Scan for the cell matching the given text and deliver its [X, Y] coordinate at center. 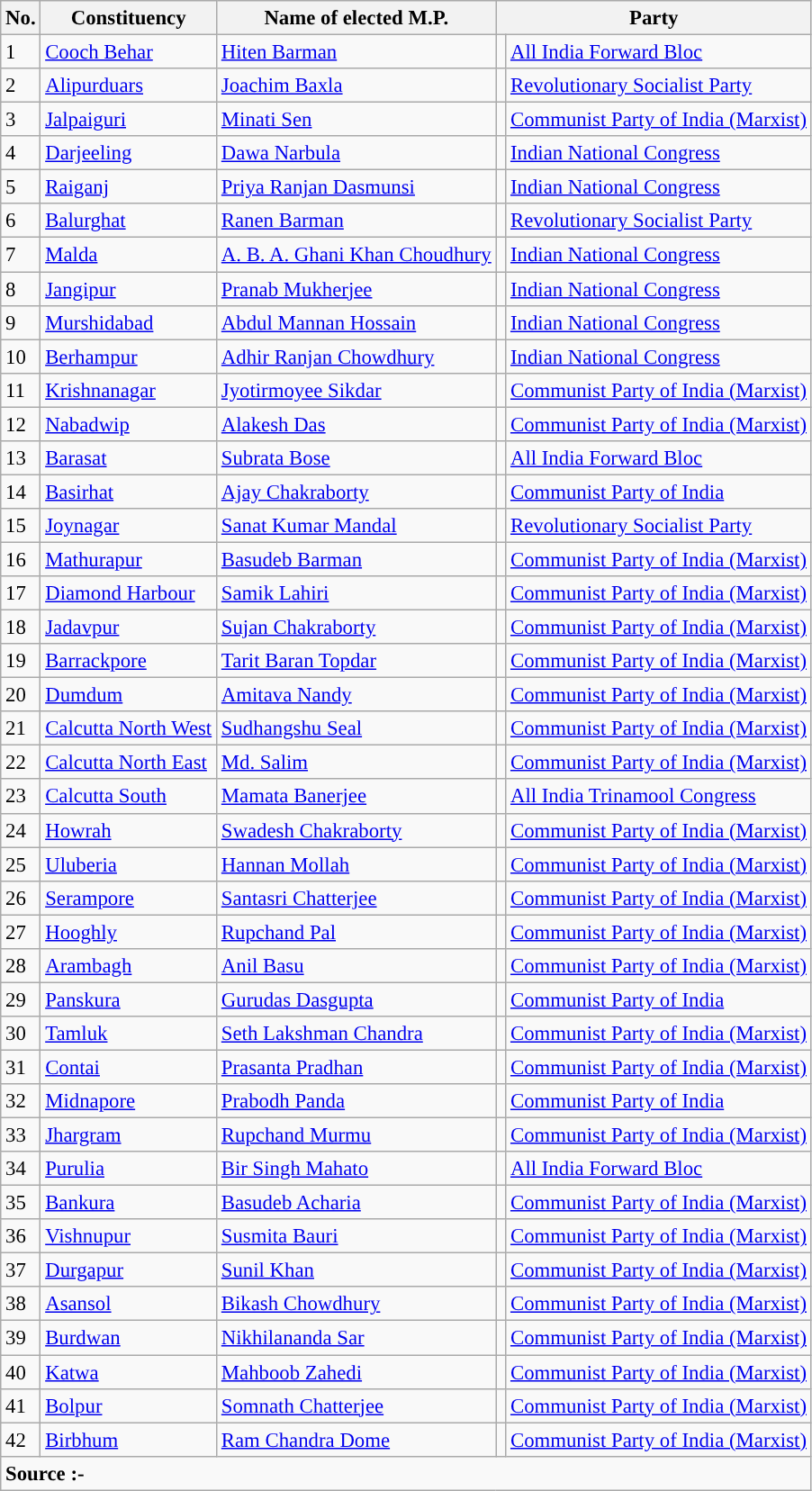
11 [21, 390]
Arambagh [129, 966]
Joachim Baxla [356, 86]
Raiganj [129, 187]
Malda [129, 255]
Berhampur [129, 357]
Name of elected M.P. [356, 18]
Calcutta North East [129, 763]
34 [21, 1169]
Dumdum [129, 695]
5 [21, 187]
Nikhilananda Sar [356, 1338]
Basirhat [129, 492]
Asansol [129, 1305]
Priya Ranjan Dasmunsi [356, 187]
All India Trinamool Congress [659, 797]
Source :- [407, 1473]
39 [21, 1338]
28 [21, 966]
Bir Singh Mahato [356, 1169]
Midnapore [129, 1101]
Alakesh Das [356, 424]
Krishnanagar [129, 390]
35 [21, 1203]
Somnath Chatterjee [356, 1405]
Contai [129, 1067]
Ajay Chakraborty [356, 492]
Hooghly [129, 932]
Mamata Banerjee [356, 797]
29 [21, 999]
Sunil Khan [356, 1270]
Rupchand Pal [356, 932]
36 [21, 1236]
31 [21, 1067]
10 [21, 357]
38 [21, 1305]
Howrah [129, 830]
Burdwan [129, 1338]
Alipurduars [129, 86]
Swadesh Chakraborty [356, 830]
Jalpaiguri [129, 120]
Durgapur [129, 1270]
Sanat Kumar Mandal [356, 526]
8 [21, 289]
Gurudas Dasgupta [356, 999]
Ram Chandra Dome [356, 1440]
Purulia [129, 1169]
Hannan Mollah [356, 864]
Jhargram [129, 1135]
Rupchand Murmu [356, 1135]
No. [21, 18]
Subrata Bose [356, 458]
Prabodh Panda [356, 1101]
9 [21, 322]
33 [21, 1135]
16 [21, 559]
Calcutta North West [129, 728]
Barasat [129, 458]
4 [21, 153]
15 [21, 526]
2 [21, 86]
Bikash Chowdhury [356, 1305]
Uluberia [129, 864]
A. B. A. Ghani Khan Choudhury [356, 255]
Serampore [129, 898]
12 [21, 424]
37 [21, 1270]
3 [21, 120]
1 [21, 52]
Md. Salim [356, 763]
7 [21, 255]
26 [21, 898]
Katwa [129, 1372]
Santasri Chatterjee [356, 898]
Seth Lakshman Chandra [356, 1034]
23 [21, 797]
21 [21, 728]
22 [21, 763]
Barrackpore [129, 661]
18 [21, 628]
Bankura [129, 1203]
24 [21, 830]
17 [21, 593]
Basudeb Acharia [356, 1203]
20 [21, 695]
30 [21, 1034]
6 [21, 221]
Samik Lahiri [356, 593]
19 [21, 661]
42 [21, 1440]
Calcutta South [129, 797]
27 [21, 932]
Panskura [129, 999]
32 [21, 1101]
Tarit Baran Topdar [356, 661]
Cooch Behar [129, 52]
40 [21, 1372]
Mathurapur [129, 559]
Susmita Bauri [356, 1236]
Vishnupur [129, 1236]
Constituency [129, 18]
Diamond Harbour [129, 593]
Amitava Nandy [356, 695]
Jangipur [129, 289]
Jyotirmoyee Sikdar [356, 390]
14 [21, 492]
Tamluk [129, 1034]
Pranab Mukherjee [356, 289]
Nabadwip [129, 424]
Abdul Mannan Hossain [356, 322]
25 [21, 864]
41 [21, 1405]
Hiten Barman [356, 52]
Adhir Ranjan Chowdhury [356, 357]
Prasanta Pradhan [356, 1067]
Jadavpur [129, 628]
Minati Sen [356, 120]
Murshidabad [129, 322]
Bolpur [129, 1405]
Ranen Barman [356, 221]
Anil Basu [356, 966]
Party [654, 18]
Sujan Chakraborty [356, 628]
13 [21, 458]
Balurghat [129, 221]
Basudeb Barman [356, 559]
Darjeeling [129, 153]
Sudhangshu Seal [356, 728]
Mahboob Zahedi [356, 1372]
Birbhum [129, 1440]
Dawa Narbula [356, 153]
Joynagar [129, 526]
